Locate the cell with the specified text and output its [X, Y] center coordinate. 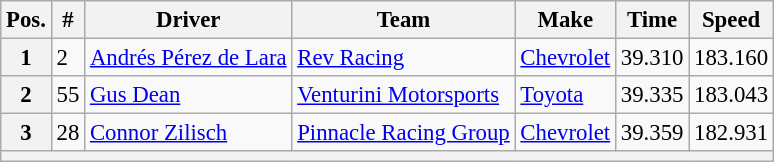
39.310 [652, 58]
39.359 [652, 133]
39.335 [652, 95]
Pinnacle Racing Group [404, 133]
# [68, 20]
Venturini Motorsports [404, 95]
Rev Racing [404, 58]
Gus Dean [188, 95]
Toyota [565, 95]
Connor Zilisch [188, 133]
Make [565, 20]
Pos. [26, 20]
28 [68, 133]
183.160 [732, 58]
3 [26, 133]
55 [68, 95]
182.931 [732, 133]
Driver [188, 20]
1 [26, 58]
Team [404, 20]
Time [652, 20]
Andrés Pérez de Lara [188, 58]
183.043 [732, 95]
Speed [732, 20]
